Identify which cell holds the provided text, then report its [X, Y] central coordinate. 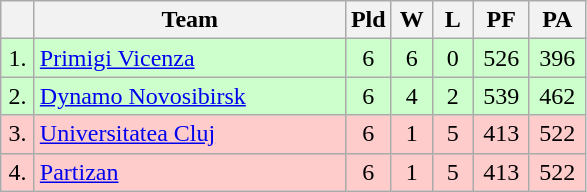
Pld [368, 20]
Dynamo Novosibirsk [190, 96]
3. [18, 134]
2. [18, 96]
L [452, 20]
1. [18, 58]
Primigi Vicenza [190, 58]
4. [18, 172]
462 [557, 96]
Team [190, 20]
2 [452, 96]
W [412, 20]
PA [557, 20]
PF [501, 20]
Partizan [190, 172]
539 [501, 96]
396 [557, 58]
4 [412, 96]
Universitatea Cluj [190, 134]
0 [452, 58]
526 [501, 58]
